Scan for the cell matching the given text and deliver its [x, y] coordinate at center. 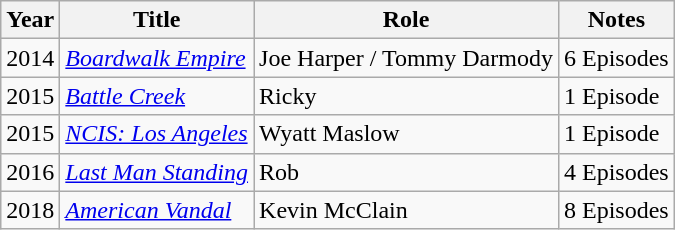
NCIS: Los Angeles [157, 134]
Rob [406, 172]
Title [157, 20]
Joe Harper / Tommy Darmody [406, 58]
2014 [30, 58]
Battle Creek [157, 96]
2018 [30, 210]
Kevin McClain [406, 210]
Boardwalk Empire [157, 58]
8 Episodes [616, 210]
4 Episodes [616, 172]
Ricky [406, 96]
2016 [30, 172]
6 Episodes [616, 58]
Last Man Standing [157, 172]
American Vandal [157, 210]
Role [406, 20]
Year [30, 20]
Wyatt Maslow [406, 134]
Notes [616, 20]
